Capture the cell that displays the provided text and extract its (x, y) central coordinate. 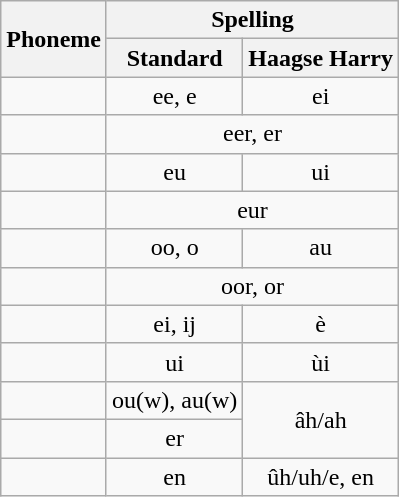
er (174, 438)
oor, or (252, 286)
ûh/uh/e, en (321, 477)
Haagse Harry (321, 58)
âh/ah (321, 419)
è (321, 324)
ei, ij (174, 324)
eu (174, 172)
Spelling (252, 20)
ee, e (174, 96)
ou(w), au(w) (174, 400)
eur (252, 210)
oo, o (174, 248)
Phoneme (54, 39)
en (174, 477)
au (321, 248)
eer, er (252, 134)
ùi (321, 362)
Standard (174, 58)
ei (321, 96)
